Scan for the cell matching the given text and deliver its (x, y) coordinate at center. 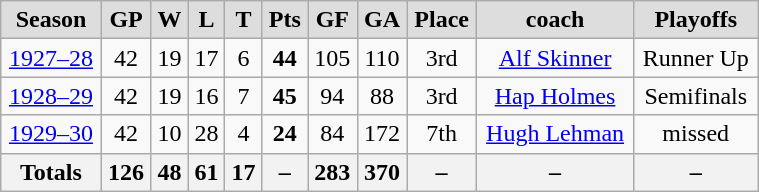
126 (126, 172)
4 (244, 134)
GF (333, 20)
Alf Skinner (554, 58)
88 (382, 96)
94 (333, 96)
48 (170, 172)
6 (244, 58)
Season (51, 20)
Hap Holmes (554, 96)
7th (442, 134)
16 (206, 96)
Place (442, 20)
Hugh Lehman (554, 134)
84 (333, 134)
Pts (284, 20)
283 (333, 172)
coach (554, 20)
110 (382, 58)
Totals (51, 172)
45 (284, 96)
L (206, 20)
Runner Up (696, 58)
105 (333, 58)
172 (382, 134)
missed (696, 134)
61 (206, 172)
1927–28 (51, 58)
28 (206, 134)
Semifinals (696, 96)
GA (382, 20)
Playoffs (696, 20)
7 (244, 96)
44 (284, 58)
370 (382, 172)
W (170, 20)
1929–30 (51, 134)
GP (126, 20)
1928–29 (51, 96)
10 (170, 134)
T (244, 20)
24 (284, 134)
